Scan for the cell matching the given text and deliver its [x, y] coordinate at center. 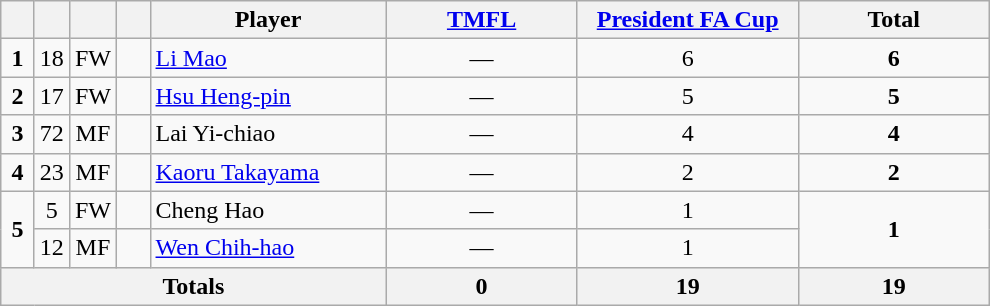
Totals [194, 286]
Total [894, 20]
Lai Yi-chiao [268, 134]
Player [268, 20]
23 [52, 172]
Wen Chih-hao [268, 248]
17 [52, 96]
18 [52, 58]
0 [482, 286]
President FA Cup [688, 20]
3 [18, 134]
72 [52, 134]
Li Mao [268, 58]
Cheng Hao [268, 210]
12 [52, 248]
Kaoru Takayama [268, 172]
Hsu Heng-pin [268, 96]
TMFL [482, 20]
